Capture the cell that displays the provided text and extract its [x, y] central coordinate. 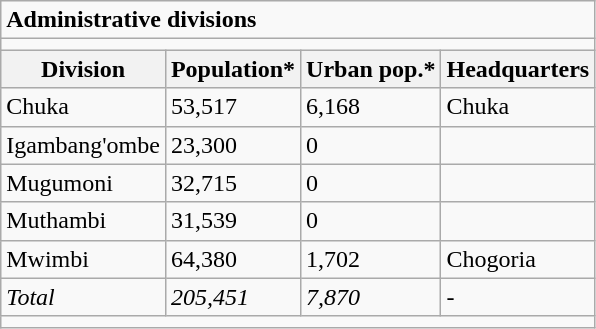
Population* [232, 69]
Headquarters [518, 69]
7,870 [371, 297]
31,539 [232, 221]
Mwimbi [84, 259]
53,517 [232, 107]
Igambang'ombe [84, 145]
23,300 [232, 145]
1,702 [371, 259]
32,715 [232, 183]
Muthambi [84, 221]
205,451 [232, 297]
- [518, 297]
Total [84, 297]
Division [84, 69]
Chogoria [518, 259]
Urban pop.* [371, 69]
6,168 [371, 107]
Mugumoni [84, 183]
64,380 [232, 259]
Administrative divisions [298, 20]
